Determine the [x, y] coordinate at the center of the cell enclosing the given text.  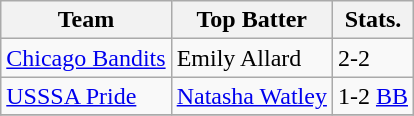
Chicago Bandits [86, 58]
Top Batter [252, 20]
Natasha Watley [252, 96]
2-2 [372, 58]
1-2 BB [372, 96]
Stats. [372, 20]
USSSA Pride [86, 96]
Emily Allard [252, 58]
Team [86, 20]
